Scan for the cell matching the given text and deliver its [X, Y] coordinate at center. 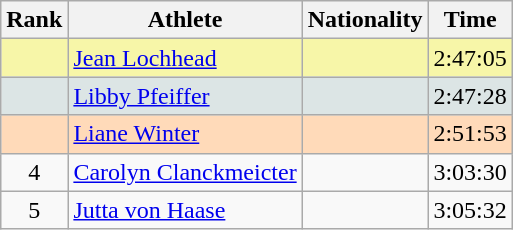
Libby Pfeiffer [185, 96]
Jean Lochhead [185, 58]
2:51:53 [470, 134]
Liane Winter [185, 134]
5 [34, 210]
3:05:32 [470, 210]
2:47:05 [470, 58]
3:03:30 [470, 172]
Carolyn Clanckmeicter [185, 172]
Time [470, 20]
Rank [34, 20]
Nationality [365, 20]
2:47:28 [470, 96]
Jutta von Haase [185, 210]
Athlete [185, 20]
4 [34, 172]
